Capture the cell that displays the provided text and extract its (X, Y) central coordinate. 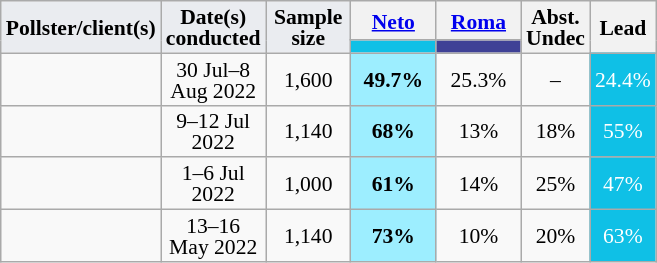
1,000 (308, 184)
10% (478, 236)
Abst. Undec (556, 27)
24.4% (623, 79)
Date(s)conducted (214, 27)
9–12 Jul 2022 (214, 131)
13–16 May 2022 (214, 236)
55% (623, 131)
25% (556, 184)
18% (556, 131)
30 Jul–8 Aug 2022 (214, 79)
68% (394, 131)
47% (623, 184)
61% (394, 184)
25.3% (478, 79)
20% (556, 236)
Neto (394, 20)
1–6 Jul 2022 (214, 184)
63% (623, 236)
Samplesize (308, 27)
Pollster/client(s) (81, 27)
Lead (623, 27)
1,600 (308, 79)
– (556, 79)
13% (478, 131)
Roma (478, 20)
73% (394, 236)
49.7% (394, 79)
14% (478, 184)
